Return the (X, Y) coordinate for the center point of the cell that contains the specified text.  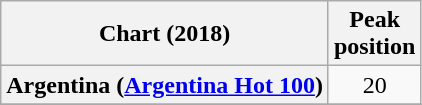
Chart (2018) (165, 34)
Argentina (Argentina Hot 100) (165, 85)
20 (374, 85)
Peak position (374, 34)
